Capture the cell that displays the provided text and extract its (X, Y) central coordinate. 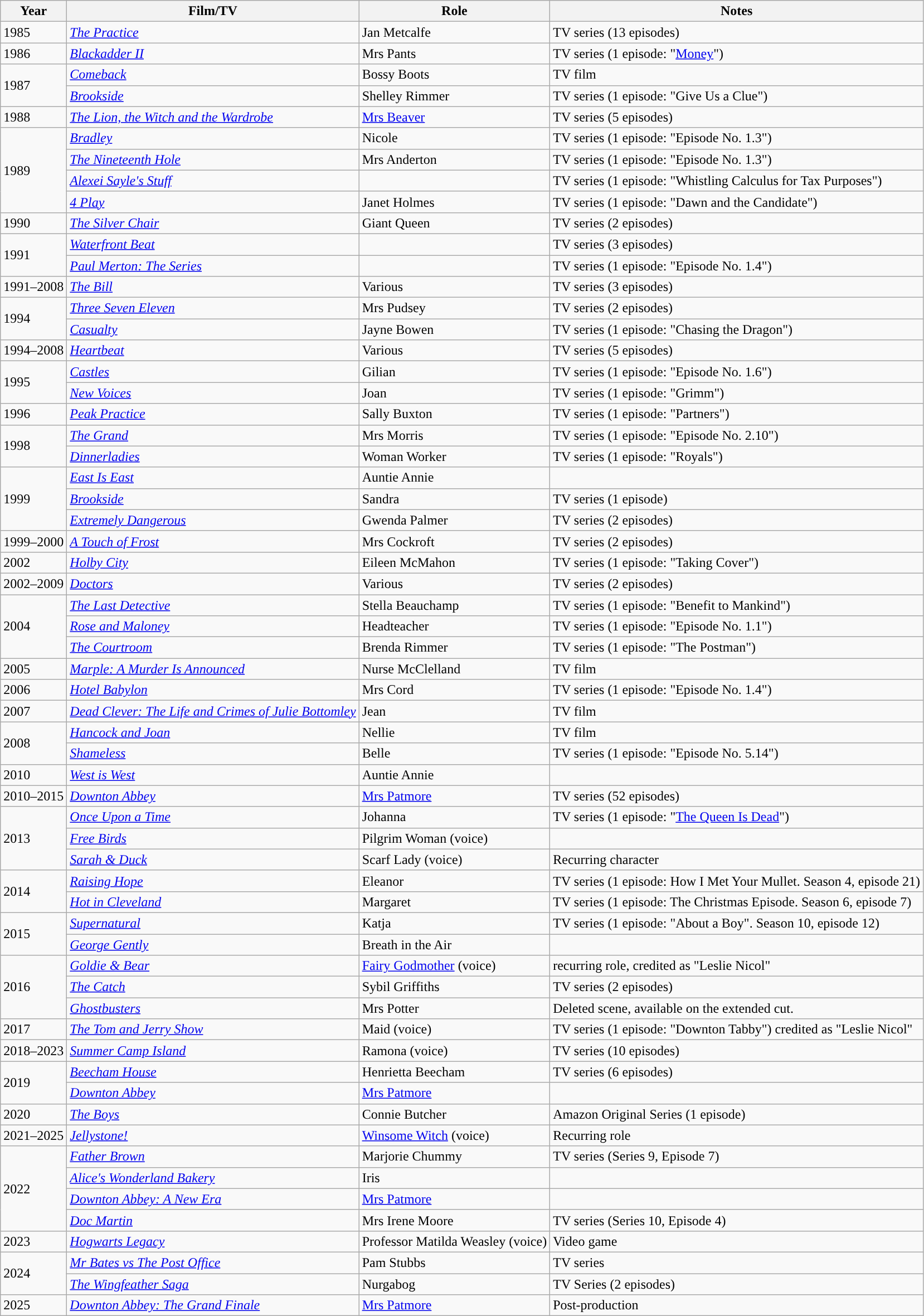
Nellie (455, 732)
TV series (1 episode: "Whistling Calculus for Tax Purposes") (737, 181)
Janet Holmes (455, 202)
1986 (33, 54)
TV series (1 episode: The Christmas Episode. Season 6, episode 7) (737, 902)
Sally Buxton (455, 414)
Gilian (455, 372)
Paul Merton: The Series (213, 266)
TV series (1 episode: "Episode No. 1.6") (737, 372)
2002–2009 (33, 584)
The Catch (213, 987)
Belle (455, 754)
Henrietta Beecham (455, 1072)
2021–2025 (33, 1135)
East Is East (213, 478)
Year (33, 11)
TV series (1 episode: "Royals") (737, 457)
Fairy Godmother (voice) (455, 966)
The Practice (213, 32)
2024 (33, 1273)
TV series (Series 9, Episode 7) (737, 1157)
2019 (33, 1082)
The Lion, the Witch and the Wardrobe (213, 117)
TV series (1 episode: "Downton Tabby") credited as "Leslie Nicol" (737, 1030)
Video game (737, 1241)
Role (455, 11)
Film/TV (213, 11)
Recurring role (737, 1135)
Winsome Witch (voice) (455, 1135)
Father Brown (213, 1157)
Alexei Sayle's Stuff (213, 181)
Mrs Potter (455, 1008)
Rose and Maloney (213, 627)
Dead Clever: The Life and Crimes of Julie Bottomley (213, 711)
Woman Worker (455, 457)
TV series (10 episodes) (737, 1051)
TV series (1 episode: "The Postman") (737, 648)
2025 (33, 1305)
TV series (1 episode: "Partners") (737, 414)
2015 (33, 934)
2006 (33, 690)
A Touch of Frost (213, 541)
TV series (Series 10, Episode 4) (737, 1220)
Dinnerladies (213, 457)
New Voices (213, 393)
Pam Stubbs (455, 1262)
2005 (33, 669)
Post-production (737, 1305)
2018–2023 (33, 1051)
Jellystone! (213, 1135)
Beecham House (213, 1072)
Professor Matilda Weasley (voice) (455, 1241)
Joan (455, 393)
TV series (1 episode: "Dawn and the Candidate") (737, 202)
Jayne Bowen (455, 329)
Sandra (455, 499)
1994–2008 (33, 351)
Waterfront Beat (213, 244)
1995 (33, 382)
TV series (1 episode: "Episode No. 2.10") (737, 435)
1999 (33, 499)
Gwenda Palmer (455, 520)
2020 (33, 1114)
Downton Abbey: A New Era (213, 1199)
Breath in the Air (455, 945)
Bossy Boots (455, 75)
Margaret (455, 902)
2016 (33, 987)
2013 (33, 838)
Mrs Cord (455, 690)
Downton Abbey: The Grand Finale (213, 1305)
2014 (33, 891)
Katja (455, 923)
Mrs Anderton (455, 159)
TV series (1 episode: "The Queen Is Dead") (737, 817)
TV series (1 episode: "Chasing the Dragon") (737, 329)
1988 (33, 117)
Summer Camp Island (213, 1051)
Castles (213, 372)
TV series (1 episode: How I Met Your Mullet. Season 4, episode 21) (737, 881)
Sarah & Duck (213, 859)
1987 (33, 85)
2002 (33, 562)
Ghostbusters (213, 1008)
Doc Martin (213, 1220)
TV series (1 episode: "Benefit to Mankind") (737, 605)
The Bill (213, 287)
Shameless (213, 754)
1994 (33, 319)
Amazon Original Series (1 episode) (737, 1114)
TV series (1 episode: "Episode No. 1.1") (737, 627)
The Grand (213, 435)
Hancock and Joan (213, 732)
1985 (33, 32)
Extremely Dangerous (213, 520)
Iris (455, 1178)
Recurring character (737, 859)
1990 (33, 223)
Mrs Pants (455, 54)
Goldie & Bear (213, 966)
Blackadder II (213, 54)
Pilgrim Woman (voice) (455, 838)
1991–2008 (33, 287)
TV series (52 episodes) (737, 796)
Holby City (213, 562)
TV series (1 episode: "Episode No. 5.14") (737, 754)
Eileen McMahon (455, 562)
2007 (33, 711)
Mrs Cockroft (455, 541)
2022 (33, 1188)
2017 (33, 1030)
George Gently (213, 945)
Casualty (213, 329)
Headteacher (455, 627)
1998 (33, 446)
The Last Detective (213, 605)
2010 (33, 775)
Sybil Griffiths (455, 987)
Once Upon a Time (213, 817)
Marjorie Chummy (455, 1157)
Hot in Cleveland (213, 902)
Connie Butcher (455, 1114)
Brenda Rimmer (455, 648)
Nicole (455, 138)
The Tom and Jerry Show (213, 1030)
Stella Beauchamp (455, 605)
Jan Metcalfe (455, 32)
Jean (455, 711)
Hotel Babylon (213, 690)
Alice's Wonderland Bakery (213, 1178)
Mrs Morris (455, 435)
4 Play (213, 202)
TV series (1 episode: "Give Us a Clue") (737, 96)
Eleanor (455, 881)
Free Birds (213, 838)
Scarf Lady (voice) (455, 859)
1996 (33, 414)
TV series (737, 1262)
Marple: A Murder Is Announced (213, 669)
TV series (1 episode) (737, 499)
1999–2000 (33, 541)
The Wingfeather Saga (213, 1284)
Nurse McClelland (455, 669)
Johanna (455, 817)
Supernatural (213, 923)
2004 (33, 626)
Raising Hope (213, 881)
West is West (213, 775)
1989 (33, 170)
TV series (6 episodes) (737, 1072)
Doctors (213, 584)
The Boys (213, 1114)
TV series (1 episode: "About a Boy". Season 10, episode 12) (737, 923)
Bradley (213, 138)
Deleted scene, available on the extended cut. (737, 1008)
1991 (33, 255)
2010–2015 (33, 796)
Notes (737, 11)
2008 (33, 743)
Shelley Rimmer (455, 96)
The Nineteenth Hole (213, 159)
The Courtroom (213, 648)
Peak Practice (213, 414)
Heartbeat (213, 351)
2023 (33, 1241)
recurring role, credited as "Leslie Nicol" (737, 966)
TV series (1 episode: "Taking Cover") (737, 562)
Mr Bates vs The Post Office (213, 1262)
TV series (1 episode: "Grimm") (737, 393)
Giant Queen (455, 223)
Mrs Pudsey (455, 308)
TV series (1 episode: "Money") (737, 54)
Ramona (voice) (455, 1051)
Three Seven Eleven (213, 308)
Comeback (213, 75)
Mrs Irene Moore (455, 1220)
TV Series (2 episodes) (737, 1284)
TV series (13 episodes) (737, 32)
Nurgabog (455, 1284)
Hogwarts Legacy (213, 1241)
Mrs Beaver (455, 117)
The Silver Chair (213, 223)
Maid (voice) (455, 1030)
